Scan for the cell matching the given text and deliver its [X, Y] coordinate at center. 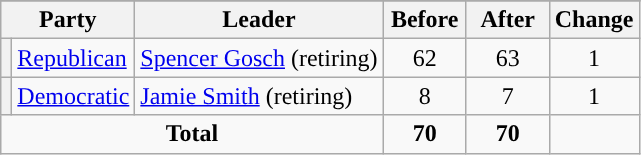
Republican [74, 58]
Before [424, 20]
Jamie Smith (retiring) [259, 96]
63 [508, 58]
Spencer Gosch (retiring) [259, 58]
Democratic [74, 96]
Party [68, 20]
7 [508, 96]
Leader [259, 20]
62 [424, 58]
After [508, 20]
8 [424, 96]
Total [192, 134]
Change [594, 20]
